Scan for the cell matching the given text and deliver its [X, Y] coordinate at center. 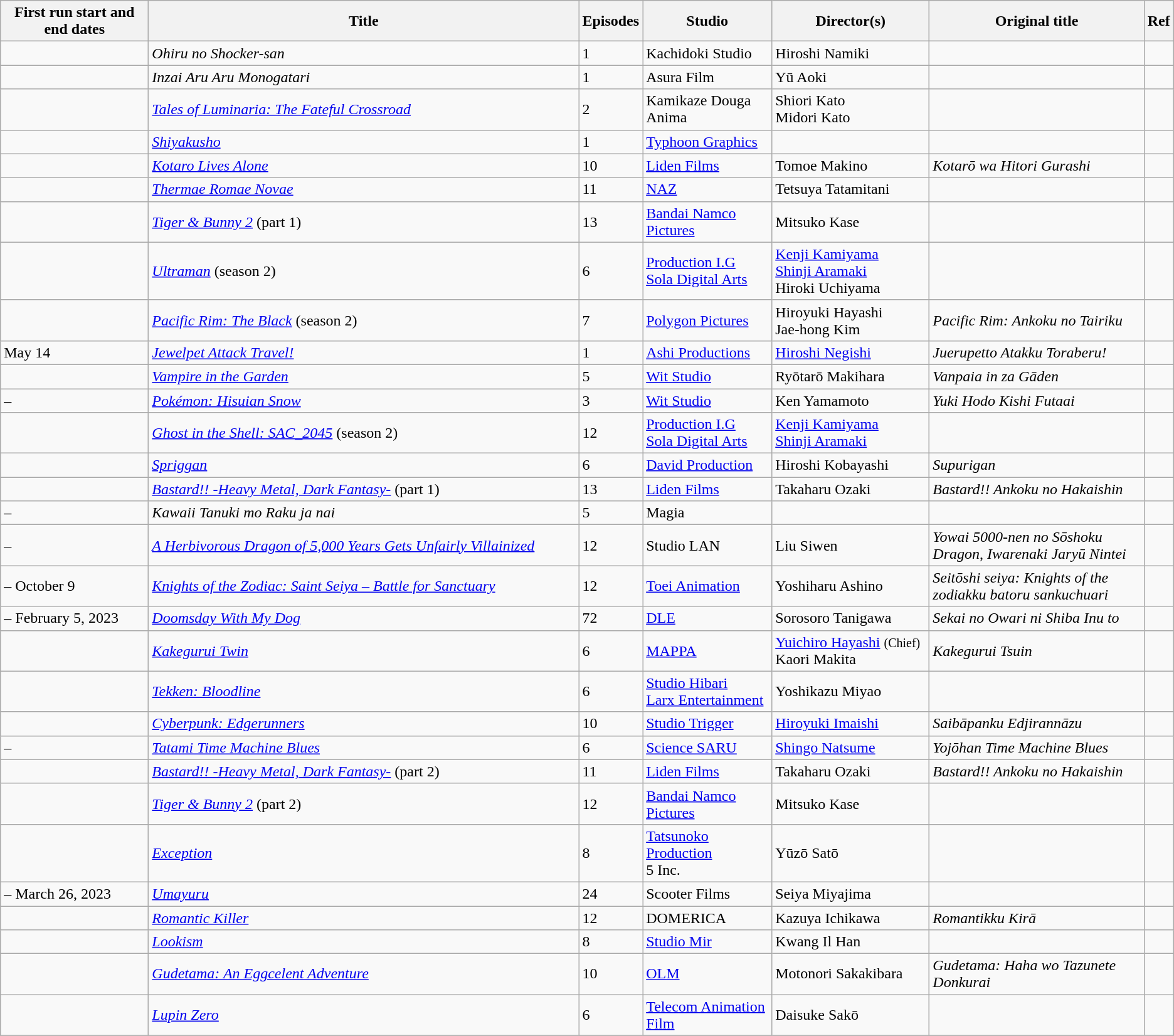
DOMERICA [707, 917]
Saibāpanku Edjirannāzu [1037, 724]
Cyberpunk: Edgerunners [364, 724]
David Production [707, 465]
Yojōhan Time Machine Blues [1037, 748]
– October 9 [75, 586]
Science SARU [707, 748]
Typhoon Graphics [707, 142]
Kotaro Lives Alone [364, 166]
Hiroyuki HayashiJae-hong Kim [850, 320]
Romantic Killer [364, 917]
Yowai 5000-nen no Sōshoku Dragon, Iwarenaki Jaryū Nintei [1037, 546]
Tiger & Bunny 2 (part 1) [364, 222]
Ohiru no Shocker-san [364, 53]
Lookism [364, 942]
Ryōtarō Makihara [850, 376]
Ref [1159, 21]
Kawaii Tanuki mo Raku ja nai [364, 513]
Kachidoki Studio [707, 53]
24 [611, 894]
Knights of the Zodiac: Saint Seiya – Battle for Sanctuary [364, 586]
Studio Mir [707, 942]
Jewelpet Attack Travel! [364, 352]
Daisuke Sakō [850, 1015]
Studio Trigger [707, 724]
Bastard!! -Heavy Metal, Dark Fantasy- (part 1) [364, 489]
Vampire in the Garden [364, 376]
Hiroshi Kobayashi [850, 465]
Supurigan [1037, 465]
Pacific Rim: The Black (season 2) [364, 320]
Tekken: Bloodline [364, 691]
72 [611, 618]
Kakegurui Twin [364, 651]
Gudetama: An Eggcelent Adventure [364, 975]
Sekai no Owari ni Shiba Inu to [1037, 618]
Motonori Sakakibara [850, 975]
Bastard!! -Heavy Metal, Dark Fantasy- (part 2) [364, 771]
Ken Yamamoto [850, 401]
First run start and end dates [75, 21]
Toei Animation [707, 586]
Tatami Time Machine Blues [364, 748]
DLE [707, 618]
Yūzō Satō [850, 853]
Shiyakusho [364, 142]
Kakegurui Tsuin [1037, 651]
Episodes [611, 21]
Original title [1037, 21]
Shingo Natsume [850, 748]
Telecom Animation Film [707, 1015]
Kenji KamiyamaShinji Aramaki [850, 433]
Yuichiro Hayashi (Chief)Kaori Makita [850, 651]
3 [611, 401]
Tatsunoko Production5 Inc. [707, 853]
Studio [707, 21]
Pacific Rim: Ankoku no Tairiku [1037, 320]
Shiori KatoMidori Kato [850, 109]
Title [364, 21]
Sorosoro Tanigawa [850, 618]
Studio LAN [707, 546]
NAZ [707, 189]
Gudetama: Haha wo Tazunete Donkurai [1037, 975]
Kwang Il Han [850, 942]
Kenji KamiyamaShinji AramakiHiroki Uchiyama [850, 271]
A Herbivorous Dragon of 5,000 Years Gets Unfairly Villainized [364, 546]
Thermae Romae Novae [364, 189]
Lupin Zero [364, 1015]
Kazuya Ichikawa [850, 917]
OLM [707, 975]
2 [611, 109]
Inzai Aru Aru Monogatari [364, 77]
Umayuru [364, 894]
Kotarō wa Hitori Gurashi [1037, 166]
Ghost in the Shell: SAC_2045 (season 2) [364, 433]
Vanpaia in za Gāden [1037, 376]
Ashi Productions [707, 352]
Magia [707, 513]
– March 26, 2023 [75, 894]
Scooter Films [707, 894]
Polygon Pictures [707, 320]
Tales of Luminaria: The Fateful Crossroad [364, 109]
Tomoe Makino [850, 166]
Romantikku Kirā [1037, 917]
Director(s) [850, 21]
Tiger & Bunny 2 (part 2) [364, 804]
Yū Aoki [850, 77]
Seiya Miyajima [850, 894]
Seitōshi seiya: Knights of the zodiakku batoru sankuchuari [1037, 586]
Spriggan [364, 465]
Hiroshi Namiki [850, 53]
Tetsuya Tatamitani [850, 189]
Yoshiharu Ashino [850, 586]
Yuki Hodo Kishi Futaai [1037, 401]
Kamikaze DougaAnima [707, 109]
7 [611, 320]
Doomsday With My Dog [364, 618]
Juerupetto Atakku Toraberu! [1037, 352]
Studio HibariLarx Entertainment [707, 691]
Liu Siwen [850, 546]
May 14 [75, 352]
Asura Film [707, 77]
MAPPA [707, 651]
Ultraman (season 2) [364, 271]
– February 5, 2023 [75, 618]
Hiroyuki Imaishi [850, 724]
Hiroshi Negishi [850, 352]
Yoshikazu Miyao [850, 691]
Pokémon: Hisuian Snow [364, 401]
Exception [364, 853]
